Provide the (X, Y) coordinate of the cell's center where the given text is located.  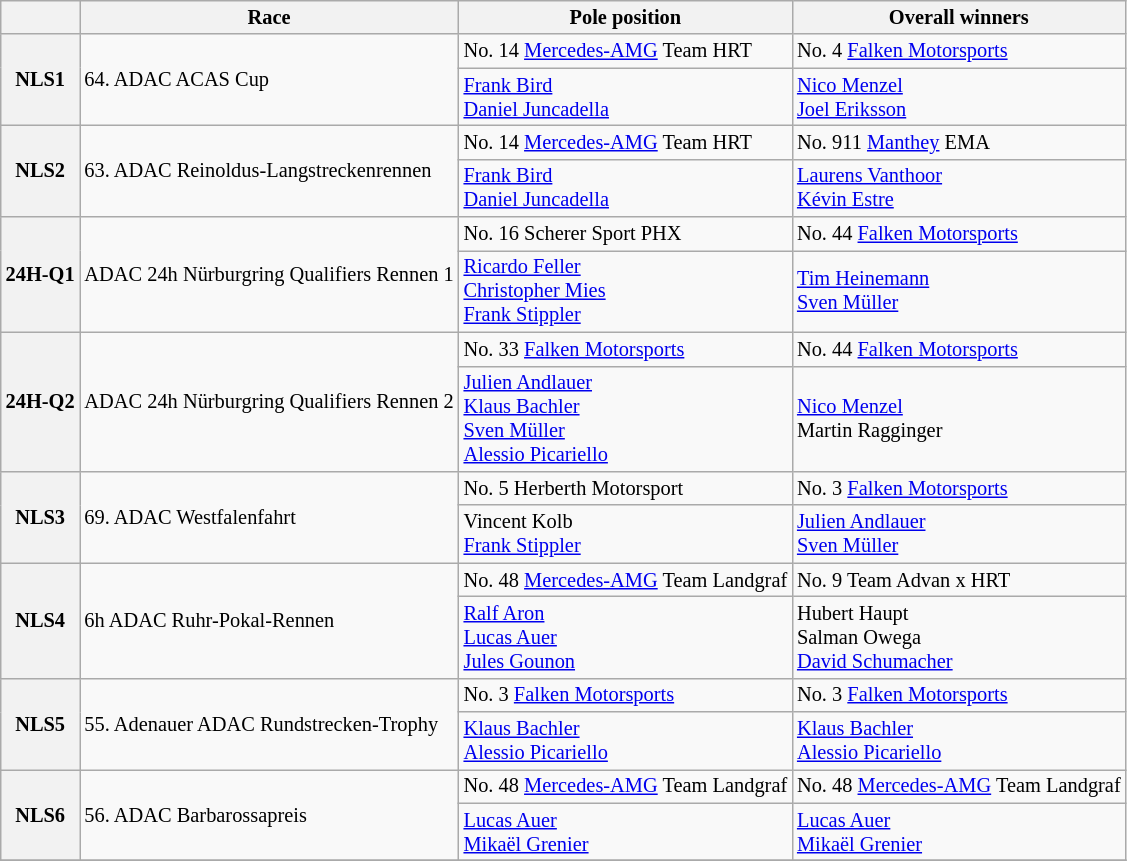
NLS4 (40, 620)
NLS5 (40, 724)
24H-Q2 (40, 402)
No. 911 Manthey EMA (958, 142)
6h ADAC Ruhr-Pokal-Rennen (270, 620)
No. 33 Falken Motorsports (626, 349)
ADAC 24h Nürburgring Qualifiers Rennen 2 (270, 402)
Ricardo Feller Christopher Mies Frank Stippler (626, 291)
ADAC 24h Nürburgring Qualifiers Rennen 1 (270, 274)
No. 5 Herberth Motorsport (626, 488)
NLS3 (40, 516)
Laurens Vanthoor Kévin Estre (958, 188)
56. ADAC Barbarossapreis (270, 814)
Ralf Aron Lucas Auer Jules Gounon (626, 637)
64. ADAC ACAS Cup (270, 80)
Nico Menzel Martin Ragginger (958, 419)
Race (270, 17)
Tim Heinemann Sven Müller (958, 291)
Nico Menzel Joel Eriksson (958, 97)
Julien Andlauer Klaus Bachler Sven Müller Alessio Picariello (626, 419)
NLS6 (40, 814)
Julien Andlauer Sven Müller (958, 534)
Hubert Haupt Salman Owega David Schumacher (958, 637)
63. ADAC Reinoldus-Langstreckenrennen (270, 170)
No. 9 Team Advan x HRT (958, 580)
NLS1 (40, 80)
69. ADAC Westfalenfahrt (270, 516)
Vincent Kolb Frank Stippler (626, 534)
NLS2 (40, 170)
No. 4 Falken Motorsports (958, 51)
24H-Q1 (40, 274)
55. Adenauer ADAC Rundstrecken-Trophy (270, 724)
No. 16 Scherer Sport PHX (626, 234)
Overall winners (958, 17)
Pole position (626, 17)
